Scan for the cell matching the given text and deliver its (x, y) coordinate at center. 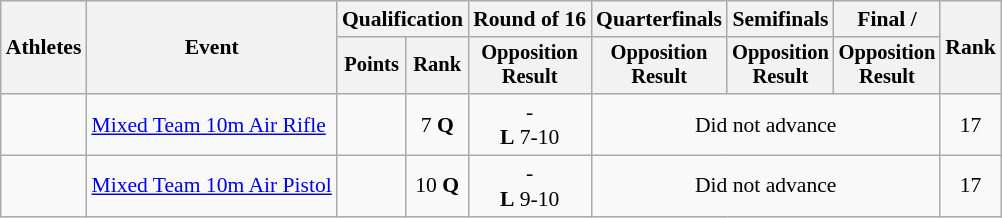
Final / (888, 19)
-L 9-10 (530, 186)
Semifinals (780, 19)
Athletes (44, 48)
10 Q (437, 186)
Points (372, 66)
-L 7-10 (530, 124)
Mixed Team 10m Air Pistol (211, 186)
Qualification (402, 19)
7 Q (437, 124)
Event (211, 48)
Mixed Team 10m Air Rifle (211, 124)
Round of 16 (530, 19)
Quarterfinals (659, 19)
